Identify which cell holds the provided text, then report its (x, y) central coordinate. 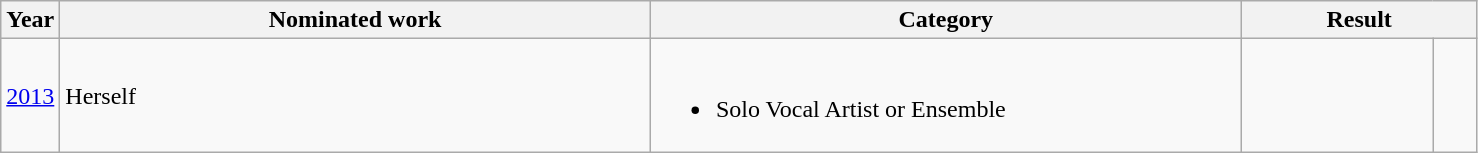
Nominated work (356, 20)
Solo Vocal Artist or Ensemble (946, 96)
Result (1359, 20)
Category (946, 20)
Year (30, 20)
Herself (356, 96)
2013 (30, 96)
